Locate the cell with the specified text and output its [X, Y] center coordinate. 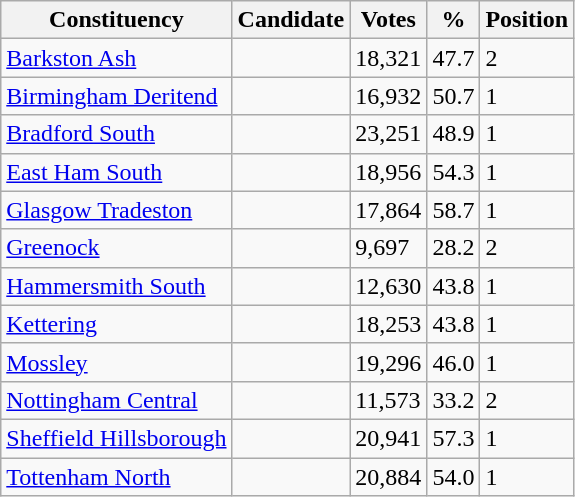
17,864 [388, 210]
Sheffield Hillsborough [116, 438]
Tottenham North [116, 477]
Hammersmith South [116, 286]
33.2 [454, 400]
Birmingham Deritend [116, 96]
Nottingham Central [116, 400]
18,253 [388, 324]
9,697 [388, 248]
% [454, 20]
46.0 [454, 362]
58.7 [454, 210]
12,630 [388, 286]
Glasgow Tradeston [116, 210]
East Ham South [116, 172]
47.7 [454, 58]
50.7 [454, 96]
20,884 [388, 477]
20,941 [388, 438]
Votes [388, 20]
Mossley [116, 362]
Candidate [291, 20]
18,321 [388, 58]
16,932 [388, 96]
Barkston Ash [116, 58]
23,251 [388, 134]
57.3 [454, 438]
28.2 [454, 248]
Kettering [116, 324]
Position [527, 20]
Greenock [116, 248]
11,573 [388, 400]
48.9 [454, 134]
Bradford South [116, 134]
54.3 [454, 172]
54.0 [454, 477]
19,296 [388, 362]
Constituency [116, 20]
18,956 [388, 172]
